Pinpoint the cell where the given text exists, returning its (x, y) midpoint coordinate. 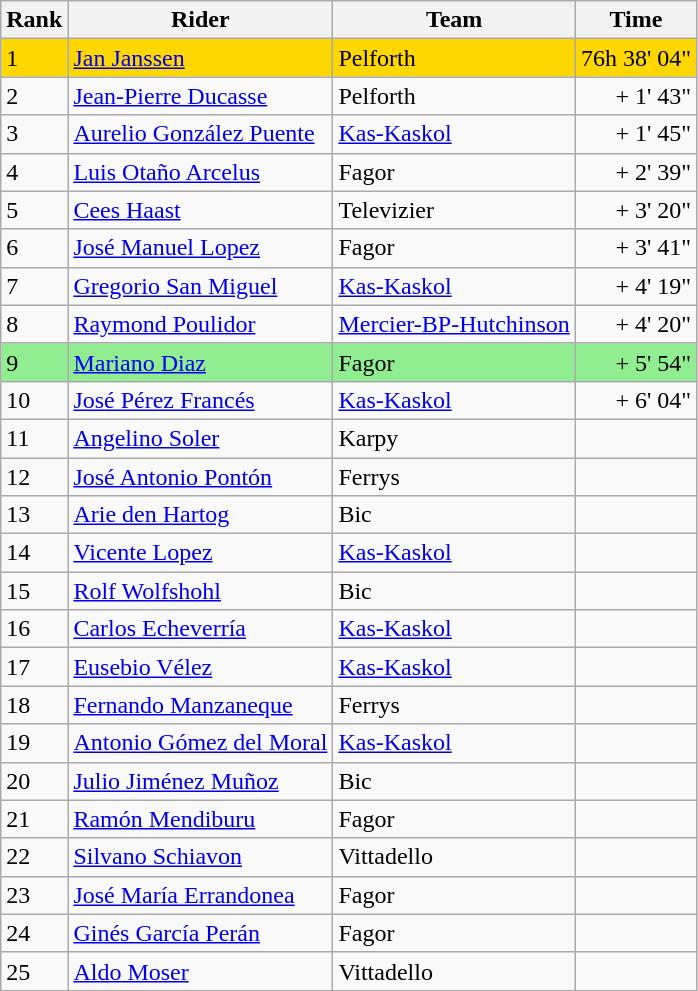
Rolf Wolfshohl (200, 591)
José Pérez Francés (200, 400)
+ 3' 41" (636, 248)
José María Errandonea (200, 895)
20 (34, 781)
19 (34, 743)
Mercier-BP-Hutchinson (454, 324)
23 (34, 895)
+ 6' 04" (636, 400)
10 (34, 400)
Televizier (454, 210)
Carlos Echeverría (200, 629)
Rider (200, 20)
Rank (34, 20)
Time (636, 20)
Ginés García Perán (200, 933)
Ramón Mendiburu (200, 819)
Raymond Poulidor (200, 324)
José Manuel Lopez (200, 248)
Eusebio Vélez (200, 667)
Aurelio González Puente (200, 134)
22 (34, 857)
Mariano Diaz (200, 362)
Antonio Gómez del Moral (200, 743)
+ 3' 20" (636, 210)
3 (34, 134)
9 (34, 362)
Jan Janssen (200, 58)
+ 1' 45" (636, 134)
1 (34, 58)
Luis Otaño Arcelus (200, 172)
Fernando Manzaneque (200, 705)
18 (34, 705)
Jean-Pierre Ducasse (200, 96)
13 (34, 515)
11 (34, 438)
24 (34, 933)
8 (34, 324)
17 (34, 667)
Karpy (454, 438)
16 (34, 629)
21 (34, 819)
14 (34, 553)
Julio Jiménez Muñoz (200, 781)
Cees Haast (200, 210)
5 (34, 210)
Silvano Schiavon (200, 857)
+ 4' 20" (636, 324)
15 (34, 591)
2 (34, 96)
4 (34, 172)
Aldo Moser (200, 971)
Vicente Lopez (200, 553)
+ 5' 54" (636, 362)
+ 4' 19" (636, 286)
7 (34, 286)
Arie den Hartog (200, 515)
Gregorio San Miguel (200, 286)
+ 1' 43" (636, 96)
Team (454, 20)
+ 2' 39" (636, 172)
12 (34, 477)
76h 38' 04" (636, 58)
6 (34, 248)
25 (34, 971)
José Antonio Pontón (200, 477)
Angelino Soler (200, 438)
